Locate the cell with the specified text and output its (X, Y) center coordinate. 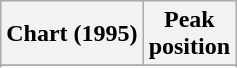
Peakposition (189, 34)
Chart (1995) (72, 34)
